Find where the given text appears and provide that cell's center as [x, y] coordinate. 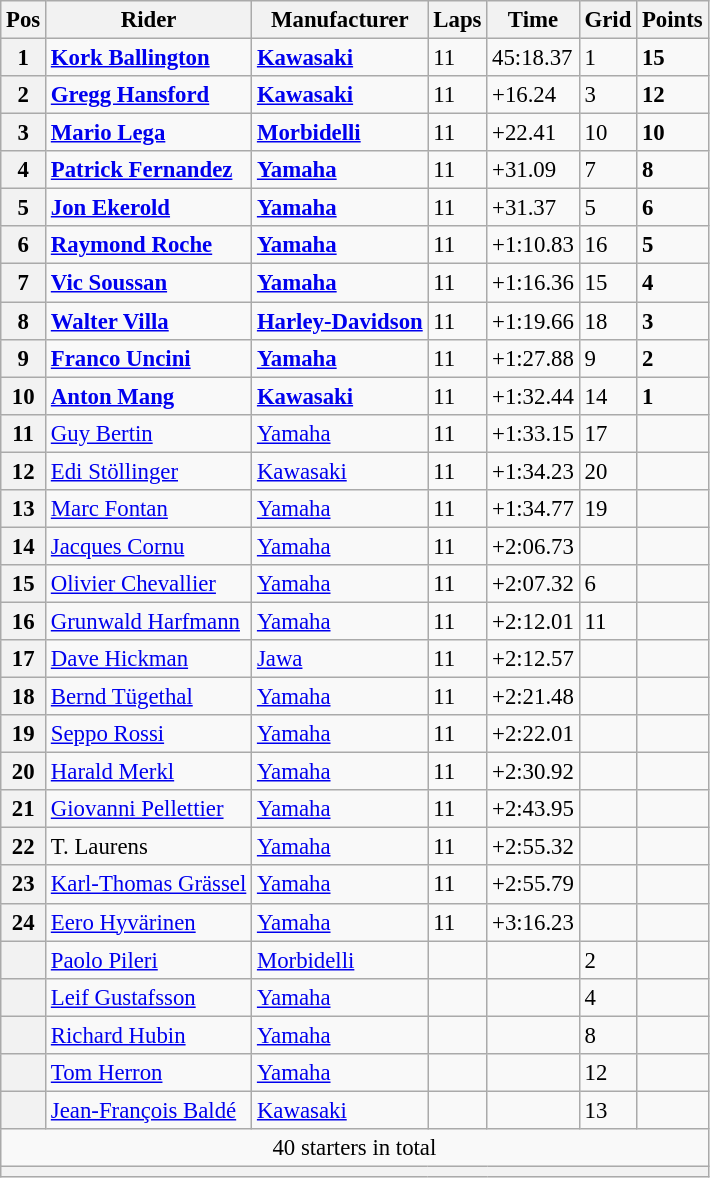
Grunwald Harfmann [149, 621]
+2:55.32 [533, 847]
+1:34.23 [533, 471]
Mario Lega [149, 133]
+1:32.44 [533, 396]
21 [24, 809]
Grid [608, 20]
Manufacturer [340, 20]
+1:19.66 [533, 321]
Pos [24, 20]
T. Laurens [149, 847]
+1:10.83 [533, 245]
Rider [149, 20]
+1:33.15 [533, 433]
Richard Hubin [149, 1035]
+2:21.48 [533, 697]
Harley-Davidson [340, 321]
+1:16.36 [533, 283]
+2:07.32 [533, 584]
Vic Soussan [149, 283]
45:18.37 [533, 58]
Patrick Fernandez [149, 170]
Points [672, 20]
Seppo Rossi [149, 734]
Jacques Cornu [149, 546]
23 [24, 885]
40 starters in total [354, 1148]
Paolo Pileri [149, 960]
Giovanni Pellettier [149, 809]
Franco Uncini [149, 358]
Kork Ballington [149, 58]
Tom Herron [149, 1073]
+2:12.01 [533, 621]
+2:22.01 [533, 734]
+2:43.95 [533, 809]
+2:12.57 [533, 659]
Time [533, 20]
+2:06.73 [533, 546]
Jean-François Baldé [149, 1110]
Olivier Chevallier [149, 584]
+1:27.88 [533, 358]
+1:34.77 [533, 509]
Anton Mang [149, 396]
24 [24, 922]
+3:16.23 [533, 922]
+22.41 [533, 133]
Jawa [340, 659]
Marc Fontan [149, 509]
+2:55.79 [533, 885]
Leif Gustafsson [149, 997]
+31.09 [533, 170]
Eero Hyvärinen [149, 922]
Gregg Hansford [149, 95]
Jon Ekerold [149, 208]
Raymond Roche [149, 245]
Harald Merkl [149, 772]
+16.24 [533, 95]
Bernd Tügethal [149, 697]
+31.37 [533, 208]
Guy Bertin [149, 433]
Walter Villa [149, 321]
Laps [458, 20]
Dave Hickman [149, 659]
Edi Stöllinger [149, 471]
+2:30.92 [533, 772]
22 [24, 847]
Karl-Thomas Grässel [149, 885]
